From the cell containing the given text, extract its center point as (x, y) coordinate. 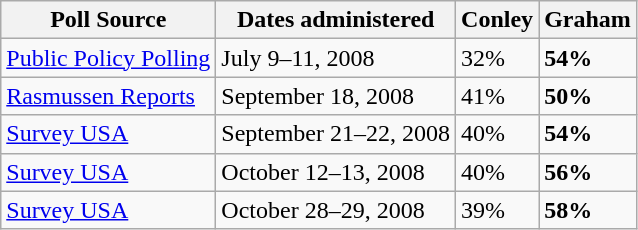
September 18, 2008 (336, 96)
50% (588, 96)
October 28–29, 2008 (336, 210)
Dates administered (336, 20)
September 21–22, 2008 (336, 134)
58% (588, 210)
October 12–13, 2008 (336, 172)
32% (498, 58)
Public Policy Polling (108, 58)
Poll Source (108, 20)
56% (588, 172)
39% (498, 210)
Conley (498, 20)
Rasmussen Reports (108, 96)
41% (498, 96)
Graham (588, 20)
July 9–11, 2008 (336, 58)
